For the text-containing cell, return its midpoint in (x, y) coordinate format. 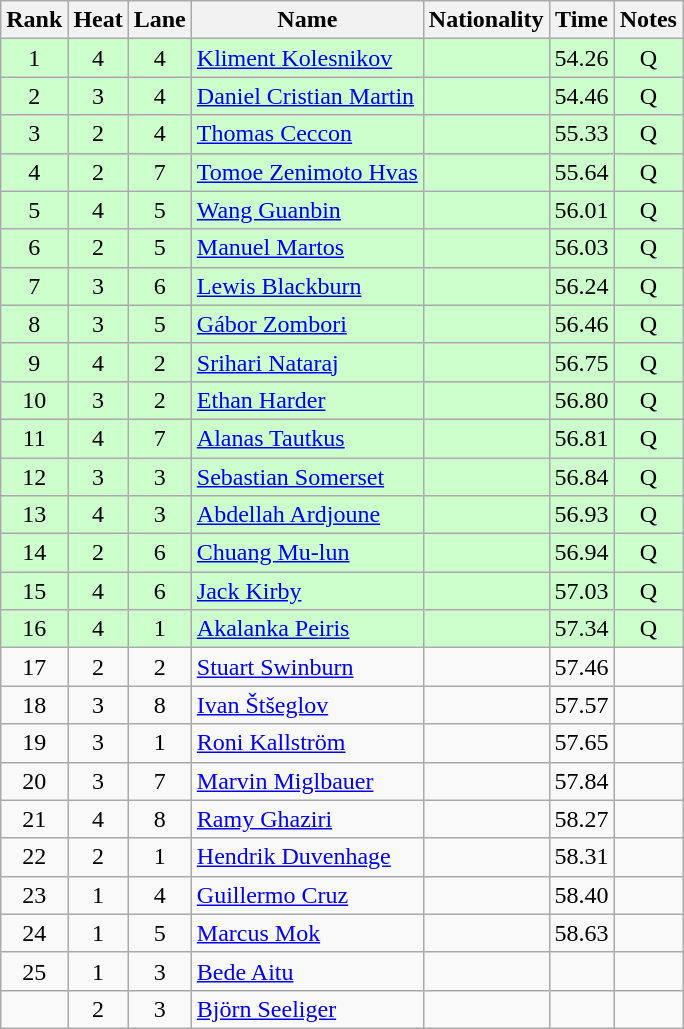
14 (34, 553)
Chuang Mu-lun (307, 553)
16 (34, 629)
57.03 (582, 591)
Nationality (486, 20)
Srihari Nataraj (307, 362)
10 (34, 400)
57.57 (582, 705)
Marcus Mok (307, 933)
18 (34, 705)
57.46 (582, 667)
23 (34, 895)
15 (34, 591)
56.46 (582, 324)
54.26 (582, 58)
Rank (34, 20)
22 (34, 857)
Ivan Štšeglov (307, 705)
Lane (160, 20)
Thomas Ceccon (307, 134)
56.94 (582, 553)
56.75 (582, 362)
Tomoe Zenimoto Hvas (307, 172)
56.24 (582, 286)
Hendrik Duvenhage (307, 857)
Kliment Kolesnikov (307, 58)
58.40 (582, 895)
Björn Seeliger (307, 1009)
58.27 (582, 819)
Gábor Zombori (307, 324)
Marvin Miglbauer (307, 781)
11 (34, 438)
55.64 (582, 172)
Alanas Tautkus (307, 438)
56.03 (582, 248)
20 (34, 781)
Name (307, 20)
Heat (98, 20)
9 (34, 362)
57.34 (582, 629)
Daniel Cristian Martin (307, 96)
56.84 (582, 477)
Sebastian Somerset (307, 477)
Ramy Ghaziri (307, 819)
Akalanka Peiris (307, 629)
Lewis Blackburn (307, 286)
Time (582, 20)
Notes (648, 20)
Ethan Harder (307, 400)
55.33 (582, 134)
56.93 (582, 515)
58.31 (582, 857)
56.81 (582, 438)
13 (34, 515)
25 (34, 971)
56.01 (582, 210)
Wang Guanbin (307, 210)
56.80 (582, 400)
Roni Kallström (307, 743)
Stuart Swinburn (307, 667)
54.46 (582, 96)
17 (34, 667)
Guillermo Cruz (307, 895)
Abdellah Ardjoune (307, 515)
12 (34, 477)
Jack Kirby (307, 591)
58.63 (582, 933)
19 (34, 743)
Manuel Martos (307, 248)
24 (34, 933)
57.84 (582, 781)
57.65 (582, 743)
21 (34, 819)
Bede Aitu (307, 971)
